For the text-containing cell, return its midpoint in [X, Y] coordinate format. 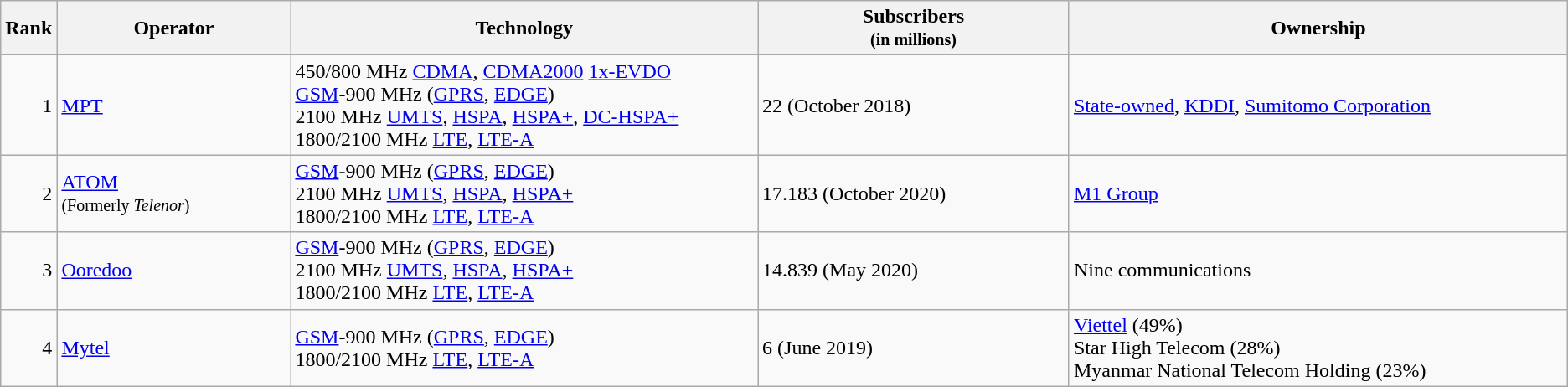
14.839 (May 2020) [914, 271]
Ownership [1318, 28]
6 (June 2019) [914, 348]
17.183 (October 2020) [914, 193]
GSM-900 MHz (GPRS, EDGE)1800/2100 MHz LTE, LTE-A [524, 348]
ATOM (Formerly Telenor) [174, 193]
Subscribers(in millions) [914, 28]
22 (October 2018) [914, 106]
Technology [524, 28]
450/800 MHz CDMA, CDMA2000 1x-EVDOGSM-900 MHz (GPRS, EDGE)2100 MHz UMTS, HSPA, HSPA+, DC-HSPA+ 1800/2100 MHz LTE, LTE-A [524, 106]
Rank [28, 28]
Mytel [174, 348]
State-owned, KDDI, Sumitomo Corporation [1318, 106]
M1 Group [1318, 193]
2 [28, 193]
Viettel (49%)Star High Telecom (28%)Myanmar National Telecom Holding (23%) [1318, 348]
MPT [174, 106]
Operator [174, 28]
Nine communications [1318, 271]
Ooredoo [174, 271]
3 [28, 271]
1 [28, 106]
4 [28, 348]
